For the text-containing cell, return its midpoint in (x, y) coordinate format. 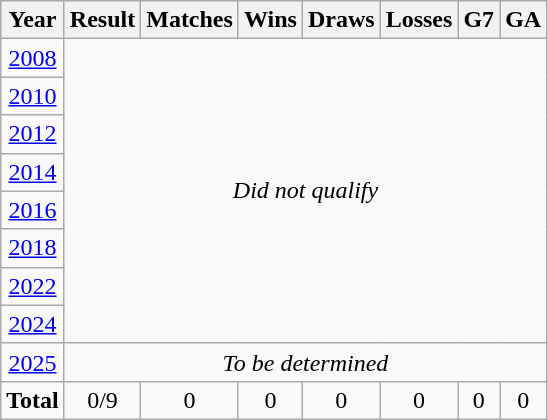
2025 (33, 362)
2022 (33, 286)
G7 (479, 20)
Losses (419, 20)
Wins (270, 20)
2012 (33, 134)
2018 (33, 248)
2024 (33, 324)
Matches (190, 20)
Draws (341, 20)
2016 (33, 210)
To be determined (305, 362)
Total (33, 400)
Did not qualify (305, 191)
2014 (33, 172)
2008 (33, 58)
Result (102, 20)
0/9 (102, 400)
2010 (33, 96)
Year (33, 20)
GA (524, 20)
